Extract the (X, Y) coordinate from the center of the cell holding the provided text.  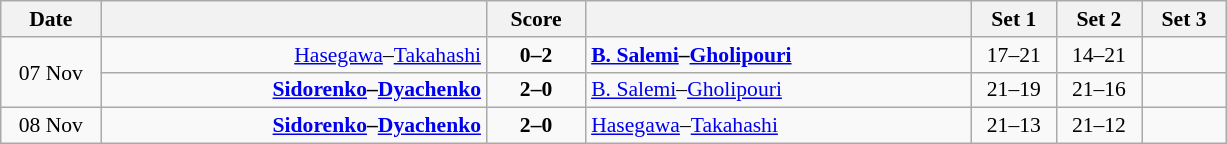
08 Nov (51, 126)
Set 1 (1014, 19)
Set 2 (1098, 19)
21–12 (1098, 126)
0–2 (536, 55)
14–21 (1098, 55)
21–13 (1014, 126)
Score (536, 19)
21–16 (1098, 90)
Set 3 (1184, 19)
21–19 (1014, 90)
Date (51, 19)
07 Nov (51, 72)
17–21 (1014, 55)
